Pinpoint the cell where the given text exists, returning its (X, Y) midpoint coordinate. 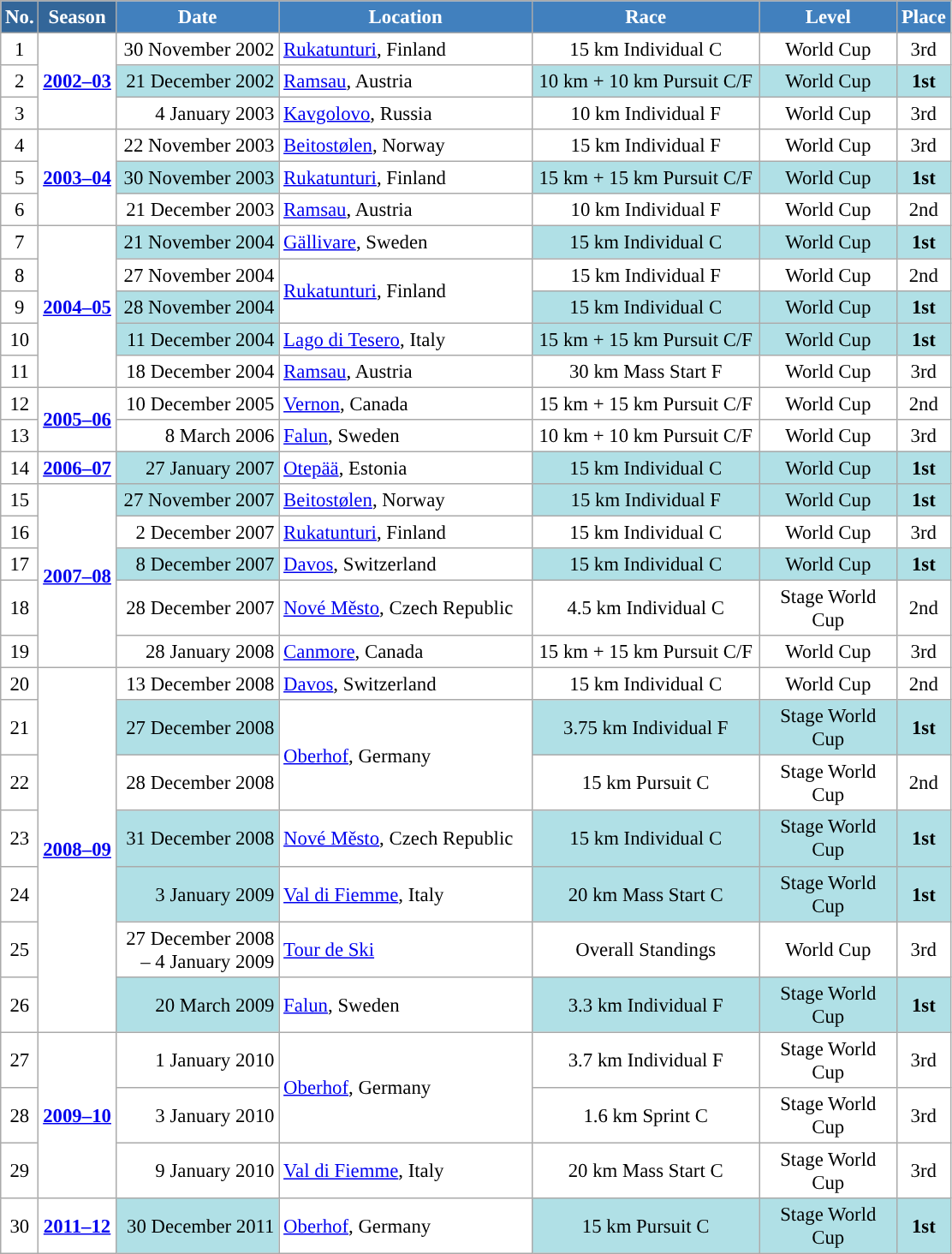
21 (20, 728)
Kavgolovo, Russia (406, 114)
3 January 2010 (197, 1115)
13 (20, 436)
2 (20, 81)
31 December 2008 (197, 839)
24 (20, 894)
30 November 2002 (197, 50)
3 January 2009 (197, 894)
22 November 2003 (197, 146)
20 (20, 684)
27 January 2007 (197, 468)
5 (20, 178)
7 (20, 242)
Canmore, Canada (406, 652)
2002–03 (77, 82)
Race (646, 17)
9 (20, 307)
Date (197, 17)
Tour de Ski (406, 949)
18 (20, 608)
28 (20, 1115)
2006–07 (77, 468)
Otepää, Estonia (406, 468)
10 (20, 339)
23 (20, 839)
8 March 2006 (197, 436)
27 November 2004 (197, 275)
27 November 2007 (197, 500)
18 December 2004 (197, 371)
2008–09 (77, 850)
6 (20, 210)
2004–05 (77, 307)
21 November 2004 (197, 242)
3.75 km Individual F (646, 728)
30 December 2011 (197, 1227)
14 (20, 468)
2 December 2007 (197, 532)
29 (20, 1170)
25 (20, 949)
28 November 2004 (197, 307)
15 (20, 500)
4.5 km Individual C (646, 608)
28 December 2008 (197, 783)
Vernon, Canada (406, 403)
2009–10 (77, 1115)
30 km Mass Start F (646, 371)
8 December 2007 (197, 564)
Overall Standings (646, 949)
28 January 2008 (197, 652)
3 (20, 114)
Place (924, 17)
9 January 2010 (197, 1170)
22 (20, 783)
Lago di Tesero, Italy (406, 339)
No. (20, 17)
11 December 2004 (197, 339)
21 December 2002 (197, 81)
16 (20, 532)
13 December 2008 (197, 684)
19 (20, 652)
2011–12 (77, 1227)
Level (829, 17)
1.6 km Sprint C (646, 1115)
2003–04 (77, 178)
26 (20, 1004)
2007–08 (77, 576)
17 (20, 564)
8 (20, 275)
4 January 2003 (197, 114)
10 December 2005 (197, 403)
27 December 2008 – 4 January 2009 (197, 949)
2005–06 (77, 420)
20 March 2009 (197, 1004)
3.7 km Individual F (646, 1060)
27 (20, 1060)
30 November 2003 (197, 178)
4 (20, 146)
Season (77, 17)
1 January 2010 (197, 1060)
30 (20, 1227)
Gällivare, Sweden (406, 242)
Location (406, 17)
11 (20, 371)
21 December 2003 (197, 210)
3.3 km Individual F (646, 1004)
12 (20, 403)
28 December 2007 (197, 608)
1 (20, 50)
27 December 2008 (197, 728)
